Return the [X, Y] coordinate for the center point of the cell that contains the specified text.  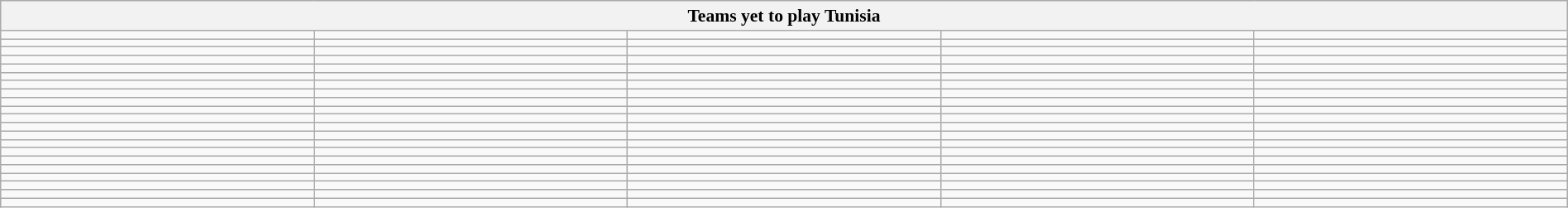
Teams yet to play Tunisia [784, 16]
